Locate the cell with the specified text and output its [X, Y] center coordinate. 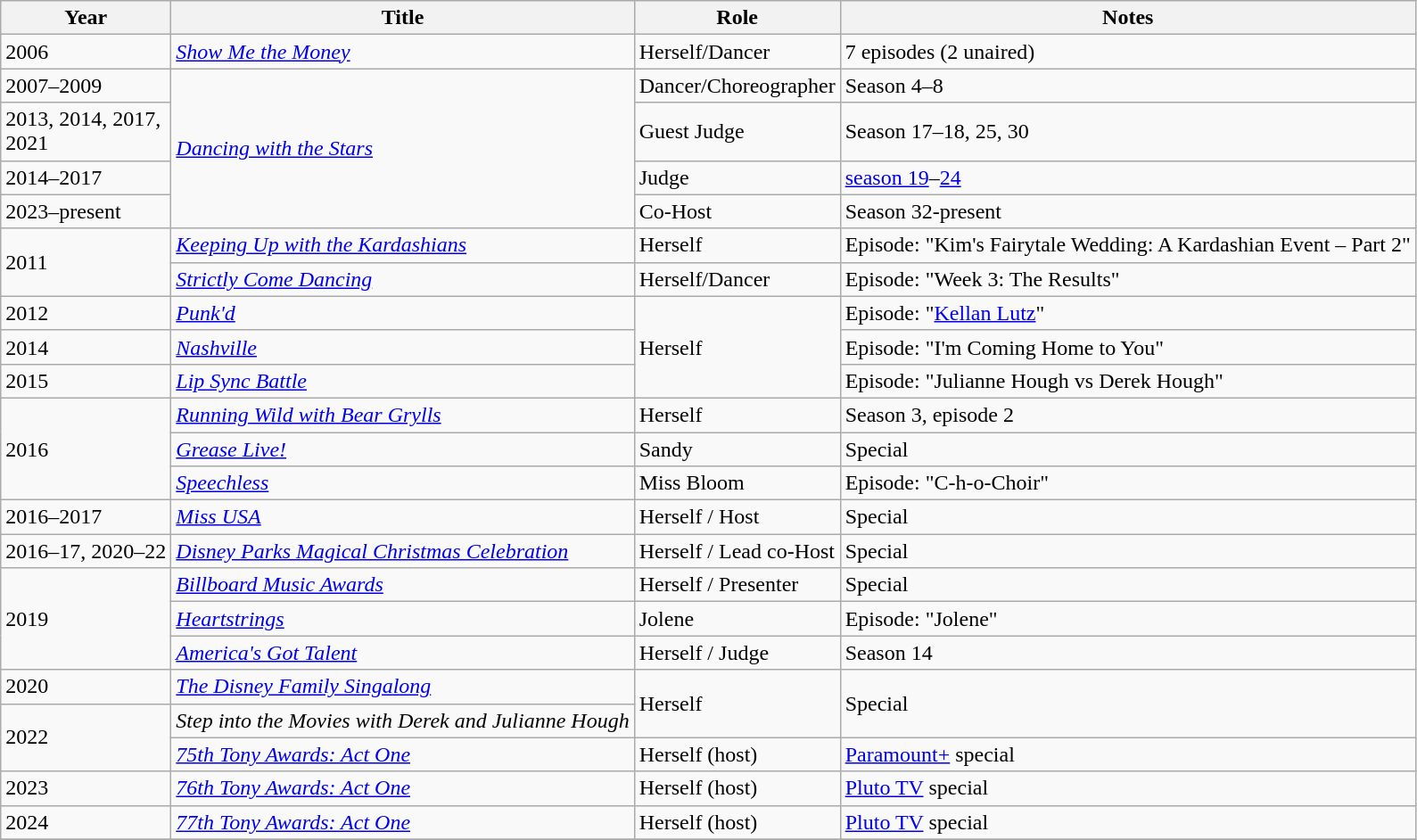
Season 3, episode 2 [1127, 415]
Strictly Come Dancing [403, 279]
Episode: "Jolene" [1127, 619]
2007–2009 [86, 86]
2016 [86, 449]
Season 4–8 [1127, 86]
Notes [1127, 18]
The Disney Family Singalong [403, 687]
Keeping Up with the Kardashians [403, 245]
Guest Judge [737, 132]
2011 [86, 262]
Episode: "Kim's Fairytale Wedding: A Kardashian Event – Part 2" [1127, 245]
Running Wild with Bear Grylls [403, 415]
2006 [86, 52]
Lip Sync Battle [403, 381]
Miss Bloom [737, 483]
Co-Host [737, 211]
Episode: "I'm Coming Home to You" [1127, 347]
Heartstrings [403, 619]
season 19–24 [1127, 177]
2013, 2014, 2017,2021 [86, 132]
2016–17, 2020–22 [86, 551]
2015 [86, 381]
Title [403, 18]
2022 [86, 737]
2023 [86, 788]
Episode: "Kellan Lutz" [1127, 313]
2020 [86, 687]
Herself / Host [737, 517]
76th Tony Awards: Act One [403, 788]
Miss USA [403, 517]
Grease Live! [403, 449]
Episode: "Week 3: The Results" [1127, 279]
Herself / Judge [737, 653]
Dancer/Choreographer [737, 86]
Step into the Movies with Derek and Julianne Hough [403, 721]
Disney Parks Magical Christmas Celebration [403, 551]
Judge [737, 177]
Episode: "C-h-o-Choir" [1127, 483]
Herself / Lead co-Host [737, 551]
Role [737, 18]
2023–present [86, 211]
Nashville [403, 347]
Season 14 [1127, 653]
77th Tony Awards: Act One [403, 822]
2014–2017 [86, 177]
America's Got Talent [403, 653]
2012 [86, 313]
75th Tony Awards: Act One [403, 754]
Jolene [737, 619]
Show Me the Money [403, 52]
Episode: "Julianne Hough vs Derek Hough" [1127, 381]
Punk'd [403, 313]
2016–2017 [86, 517]
Season 32-present [1127, 211]
2024 [86, 822]
2019 [86, 619]
2014 [86, 347]
7 episodes (2 unaired) [1127, 52]
Billboard Music Awards [403, 585]
Herself / Presenter [737, 585]
Year [86, 18]
Season 17–18, 25, 30 [1127, 132]
Dancing with the Stars [403, 148]
Paramount+ special [1127, 754]
Sandy [737, 449]
Speechless [403, 483]
